Find where the given text appears and provide that cell's center as [X, Y] coordinate. 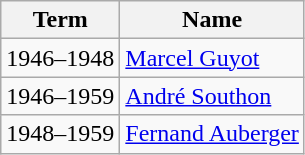
Fernand Auberger [212, 134]
André Southon [212, 96]
Marcel Guyot [212, 58]
1946–1959 [60, 96]
1948–1959 [60, 134]
1946–1948 [60, 58]
Term [60, 20]
Name [212, 20]
